Return [x, y] of the center of cell containing provided text 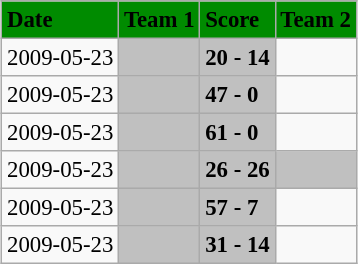
Team 2 [316, 20]
47 - 0 [238, 95]
20 - 14 [238, 57]
61 - 0 [238, 133]
57 - 7 [238, 208]
31 - 14 [238, 245]
Date [60, 20]
Score [238, 20]
Team 1 [160, 20]
26 - 26 [238, 170]
